Return [X, Y] of the center of cell containing provided text 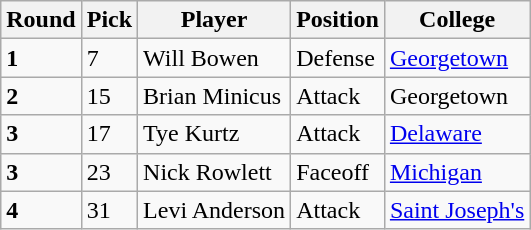
1 [41, 58]
7 [109, 58]
15 [109, 96]
31 [109, 210]
4 [41, 210]
Saint Joseph's [456, 210]
College [456, 20]
Brian Minicus [214, 96]
Faceoff [338, 172]
Pick [109, 20]
Levi Anderson [214, 210]
23 [109, 172]
2 [41, 96]
Tye Kurtz [214, 134]
Will Bowen [214, 58]
Delaware [456, 134]
Round [41, 20]
Position [338, 20]
17 [109, 134]
Defense [338, 58]
Player [214, 20]
Nick Rowlett [214, 172]
Michigan [456, 172]
